Provide the (x, y) coordinate of the cell's center where the given text is located.  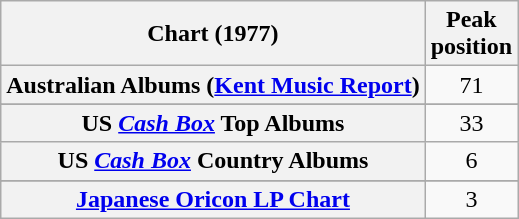
Japanese Oricon LP Chart (213, 199)
33 (471, 123)
71 (471, 85)
US Cash Box Country Albums (213, 161)
6 (471, 161)
Peakposition (471, 34)
Australian Albums (Kent Music Report) (213, 85)
US Cash Box Top Albums (213, 123)
3 (471, 199)
Chart (1977) (213, 34)
